Return [X, Y] of the center of cell containing provided text 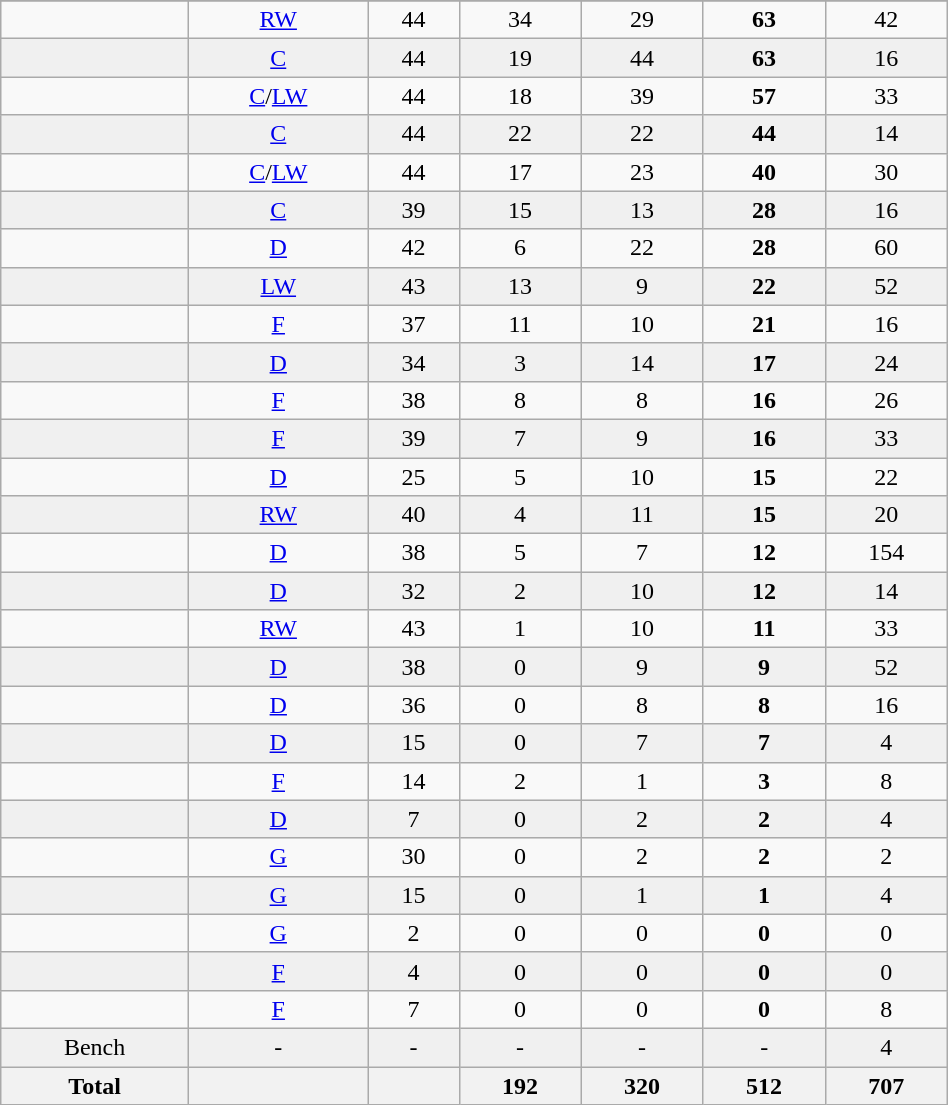
57 [764, 96]
37 [414, 324]
707 [886, 1085]
20 [886, 515]
Total [95, 1085]
18 [520, 96]
192 [520, 1085]
19 [520, 58]
60 [886, 248]
512 [764, 1085]
6 [520, 248]
32 [414, 591]
25 [414, 477]
320 [642, 1085]
154 [886, 553]
29 [642, 20]
24 [886, 362]
Bench [95, 1047]
LW [278, 286]
36 [414, 705]
21 [764, 324]
23 [642, 172]
26 [886, 400]
